Scan for the cell matching the given text and deliver its (X, Y) coordinate at center. 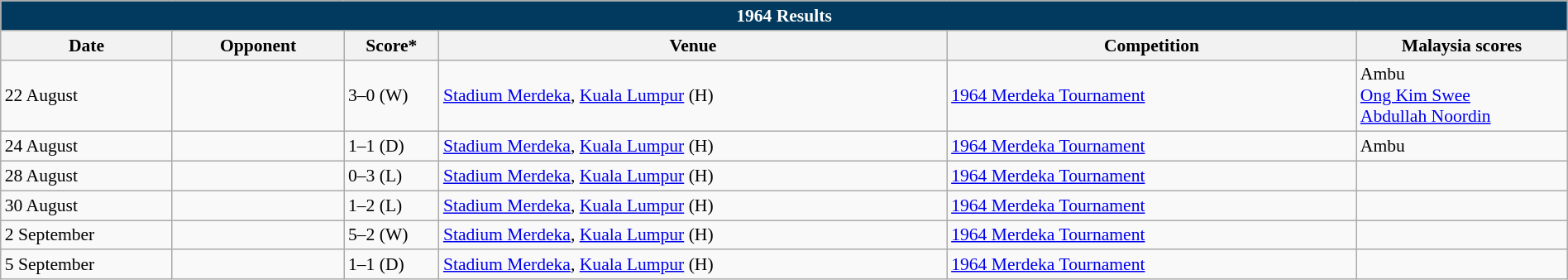
28 August (87, 176)
Date (87, 46)
Opponent (258, 46)
30 August (87, 205)
24 August (87, 147)
1–2 (L) (392, 205)
2 September (87, 235)
Ambu Ong Kim Swee Abdullah Noordin (1462, 96)
0–3 (L) (392, 176)
Ambu (1462, 147)
Score* (392, 46)
22 August (87, 96)
5 September (87, 265)
5–2 (W) (392, 235)
Venue (693, 46)
Competition (1151, 46)
1964 Results (784, 16)
3–0 (W) (392, 96)
Malaysia scores (1462, 46)
